Determine the (x, y) coordinate at the center of the cell enclosing the given text.  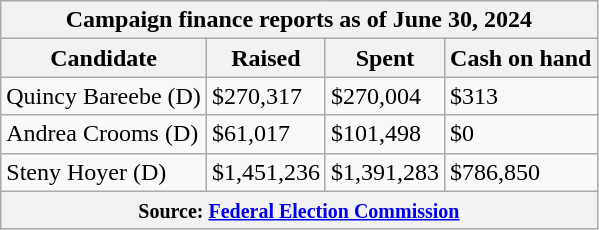
Campaign finance reports as of June 30, 2024 (299, 20)
$313 (521, 96)
Spent (384, 58)
$61,017 (266, 134)
Candidate (104, 58)
$0 (521, 134)
$1,451,236 (266, 172)
Source: Federal Election Commission (299, 210)
$1,391,283 (384, 172)
$270,317 (266, 96)
Raised (266, 58)
$101,498 (384, 134)
$786,850 (521, 172)
Andrea Crooms (D) (104, 134)
Cash on hand (521, 58)
Quincy Bareebe (D) (104, 96)
Steny Hoyer (D) (104, 172)
$270,004 (384, 96)
